Capture the cell that displays the provided text and extract its [X, Y] central coordinate. 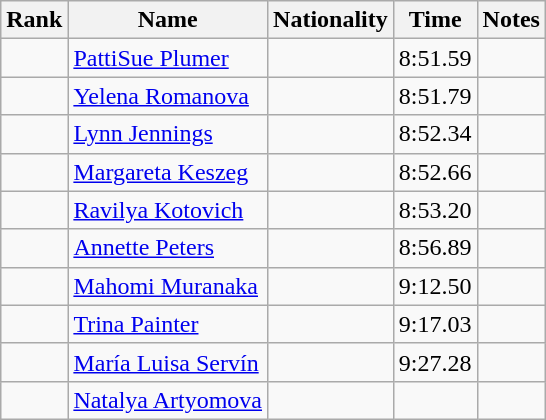
9:17.03 [435, 324]
Margareta Keszeg [168, 172]
Yelena Romanova [168, 96]
Notes [511, 20]
8:51.79 [435, 96]
8:53.20 [435, 210]
8:56.89 [435, 248]
PattiSue Plumer [168, 58]
Rank [34, 20]
Nationality [331, 20]
Ravilya Kotovich [168, 210]
8:51.59 [435, 58]
Name [168, 20]
8:52.34 [435, 134]
María Luisa Servín [168, 362]
Time [435, 20]
Lynn Jennings [168, 134]
Trina Painter [168, 324]
Annette Peters [168, 248]
Natalya Artyomova [168, 400]
9:27.28 [435, 362]
Mahomi Muranaka [168, 286]
8:52.66 [435, 172]
9:12.50 [435, 286]
